Provide the (X, Y) coordinate of the cell's center where the given text is located.  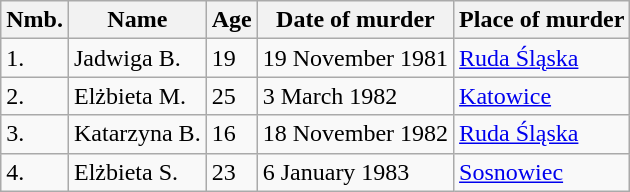
16 (232, 134)
6 January 1983 (355, 172)
23 (232, 172)
3 March 1982 (355, 96)
Nmb. (35, 20)
4. (35, 172)
18 November 1982 (355, 134)
Sosnowiec (542, 172)
Katarzyna B. (137, 134)
Name (137, 20)
Age (232, 20)
Elżbieta M. (137, 96)
Place of murder (542, 20)
3. (35, 134)
Date of murder (355, 20)
25 (232, 96)
1. (35, 58)
19 (232, 58)
19 November 1981 (355, 58)
Jadwiga B. (137, 58)
Katowice (542, 96)
Elżbieta S. (137, 172)
2. (35, 96)
